Scan for the cell matching the given text and deliver its [X, Y] coordinate at center. 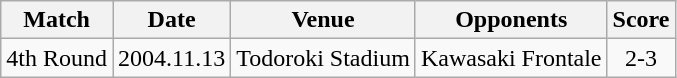
Match [57, 20]
Venue [324, 20]
Score [641, 20]
Todoroki Stadium [324, 58]
Date [171, 20]
2-3 [641, 58]
4th Round [57, 58]
Opponents [511, 20]
2004.11.13 [171, 58]
Kawasaki Frontale [511, 58]
